Find where the given text appears and provide that cell's center as [X, Y] coordinate. 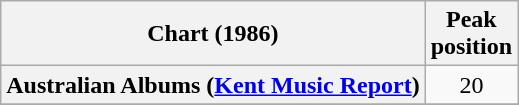
Australian Albums (Kent Music Report) [213, 85]
Peak position [471, 34]
Chart (1986) [213, 34]
20 [471, 85]
